Capture the cell that displays the provided text and extract its [x, y] central coordinate. 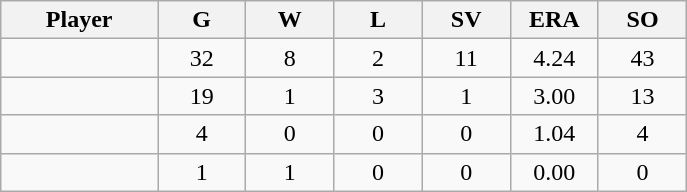
8 [290, 58]
13 [642, 96]
3.00 [554, 96]
43 [642, 58]
4.24 [554, 58]
2 [378, 58]
0.00 [554, 172]
32 [202, 58]
1.04 [554, 134]
11 [466, 58]
Player [80, 20]
G [202, 20]
ERA [554, 20]
L [378, 20]
3 [378, 96]
SO [642, 20]
19 [202, 96]
SV [466, 20]
W [290, 20]
